For the text-containing cell, return its midpoint in (x, y) coordinate format. 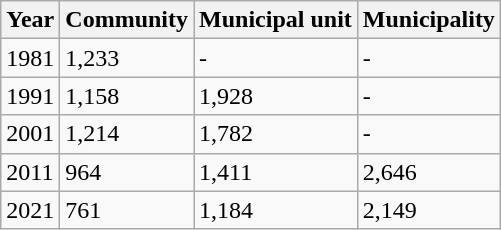
1,158 (127, 96)
1,411 (276, 172)
1991 (30, 96)
2,646 (428, 172)
1,782 (276, 134)
1981 (30, 58)
1,184 (276, 210)
Municipal unit (276, 20)
2021 (30, 210)
1,233 (127, 58)
2001 (30, 134)
Municipality (428, 20)
761 (127, 210)
2011 (30, 172)
964 (127, 172)
Community (127, 20)
2,149 (428, 210)
Year (30, 20)
1,214 (127, 134)
1,928 (276, 96)
